Find where the given text appears and provide that cell's center as [x, y] coordinate. 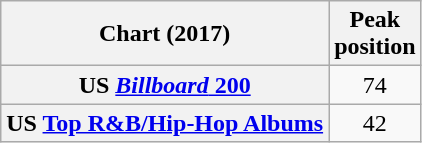
Chart (2017) [165, 34]
74 [375, 85]
42 [375, 123]
US Top R&B/Hip-Hop Albums [165, 123]
US Billboard 200 [165, 85]
Peakposition [375, 34]
